Return the (X, Y) coordinate for the center point of the cell that contains the specified text.  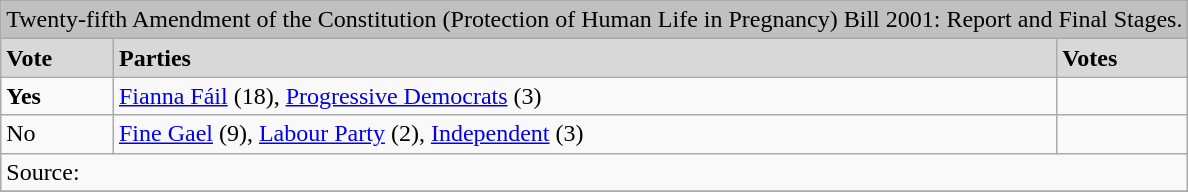
Twenty-fifth Amendment of the Constitution (Protection of Human Life in Pregnancy) Bill 2001: Report and Final Stages. (594, 20)
No (58, 134)
Source: (594, 172)
Fianna Fáil (18), Progressive Democrats (3) (584, 96)
Vote (58, 58)
Votes (1122, 58)
Fine Gael (9), Labour Party (2), Independent (3) (584, 134)
Parties (584, 58)
Yes (58, 96)
